Capture the cell that displays the provided text and extract its (x, y) central coordinate. 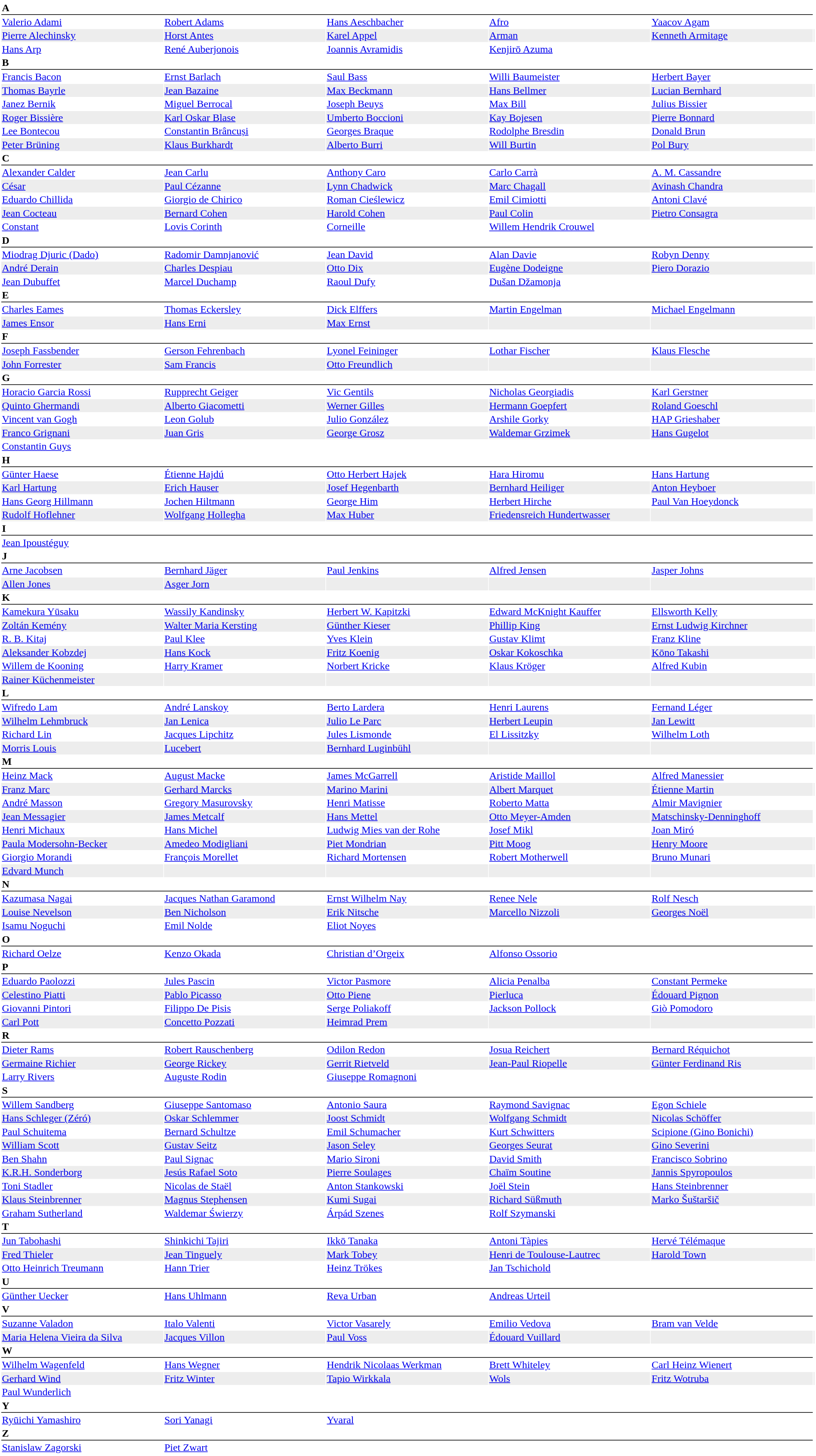
Roberto Matta (569, 803)
Édouard Vuillard (569, 1337)
Yvaral (407, 1420)
Jan Tschichold (569, 1268)
Jules Lismonde (407, 734)
Saul Bass (407, 77)
Hans Arp (82, 49)
Josua Reichert (569, 1049)
Rodolphe Bresdin (569, 131)
L (407, 693)
Bernard Réquichot (732, 1049)
Horst Antes (244, 36)
Shinkichi Tajiri (244, 1241)
Jacques Villon (244, 1337)
Celestino Piatti (82, 995)
Arshile Gorky (569, 419)
Miguel Berrocal (244, 104)
K.R.H. Sonderborg (82, 1173)
Radomir Damnjanović (244, 255)
Anton Stankowski (407, 1186)
Lee Bontecou (82, 131)
Herbert W. Kapitzki (407, 612)
Roman Cieślewicz (407, 199)
Constant (82, 227)
Arman (569, 36)
César (82, 186)
Avinash Chandra (732, 186)
Larry Rivers (82, 1077)
Umberto Boccioni (407, 118)
Joseph Beuys (407, 104)
Eliot Noyes (407, 925)
Alicia Penalba (569, 981)
Charles Eames (82, 310)
Pierre Alechinsky (82, 36)
Carl Heinz Wienert (732, 1365)
Henri Matisse (407, 803)
B (407, 63)
Antonio Saura (407, 1105)
Waldemar Świerzy (244, 1213)
Joël Stein (569, 1186)
Bruno Munari (732, 857)
Anton Heyboer (732, 488)
Norbert Kricke (407, 666)
Zoltán Kemény (82, 625)
Gino Severini (732, 1145)
John Forrester (82, 364)
Emil Nolde (244, 925)
Sam Francis (244, 364)
George Him (407, 501)
Joost Schmidt (407, 1118)
Günter Haese (82, 474)
Quinto Ghermandi (82, 406)
Erik Nitsche (407, 912)
Charles Despiau (244, 268)
Berto Lardera (407, 708)
Oskar Kokoschka (569, 652)
Gerhard Wind (82, 1378)
Franz Kline (732, 639)
Josef Hegenbarth (407, 488)
Wilhelm Wagenfeld (82, 1365)
Chaïm Soutine (569, 1173)
Fritz Wotruba (732, 1378)
Jean-Paul Riopelle (569, 1063)
Jun Tabohashi (82, 1241)
Giorgio de Chirico (244, 199)
Günther Uecker (82, 1296)
Paul Cézanne (244, 186)
Wassily Kandinsky (244, 612)
Hans Gugelot (732, 433)
Heinz Trökes (407, 1268)
Walter Maria Kersting (244, 625)
Marino Marini (407, 789)
Will Burtin (569, 145)
Y (407, 1406)
Henry Moore (732, 844)
Amedeo Modigliani (244, 844)
Hans Steinbrenner (732, 1186)
Willi Baumeister (569, 77)
Jean David (407, 255)
Arne Jacobsen (82, 571)
F (407, 337)
Alan Davie (569, 255)
Pierluca (569, 995)
Rupprecht Geiger (244, 392)
Heinz Mack (82, 776)
Giorgio Morandi (82, 857)
Herbert Bayer (732, 77)
Aleksander Kobzdej (82, 652)
Stanislaw Zagorski (82, 1447)
Alfred Jensen (569, 571)
Kurt Schwitters (569, 1132)
Hans Georg Hillmann (82, 501)
Otto Piene (407, 995)
Wolfgang Schmidt (569, 1118)
O (407, 940)
Paul Colin (569, 213)
Bernhard Luginbühl (407, 748)
Bernard Cohen (244, 213)
Kenneth Armitage (732, 36)
Carl Pott (82, 1022)
Nicolas Schöffer (732, 1118)
Horacio Garcia Rossi (82, 392)
Wilhelm Loth (732, 734)
Jean Dubuffet (82, 282)
Michael Engelmann (732, 310)
Paula Modersohn-Becker (82, 844)
Henri de Toulouse-Lautrec (569, 1254)
Otto Meyer-Amden (569, 816)
Eduardo Chillida (82, 199)
Carlo Carrà (569, 173)
R (407, 1036)
Max Ernst (407, 323)
K (407, 598)
Vic Gentils (407, 392)
Dick Elffers (407, 310)
Edward McKnight Kauffer (569, 612)
Jean Ipoustéguy (82, 543)
André Derain (82, 268)
Bernhard Jäger (244, 571)
Jacques Nathan Garamond (244, 899)
André Lanskoy (244, 708)
Hara Hiromu (569, 474)
Tapio Wirkkala (407, 1378)
Paul Jenkins (407, 571)
Paul Schuitema (82, 1132)
Germaine Richier (82, 1063)
Alexander Calder (82, 173)
Hans Michel (244, 830)
Valerio Adami (82, 22)
Maria Helena Vieira da Silva (82, 1337)
Otto Dix (407, 268)
Günter Ferdinand Ris (732, 1063)
Thomas Eckersley (244, 310)
Matschinsky-Denninghoff (732, 816)
Paul Van Hoeydonck (732, 501)
Corneille (407, 227)
Morris Louis (82, 748)
Richard Süßmuth (569, 1199)
Richard Oelze (82, 953)
Kazumasa Nagai (82, 899)
Julius Bissier (732, 104)
Karl Gerstner (732, 392)
Jean Cocteau (82, 213)
Ernst Wilhelm Nay (407, 899)
Franz Marc (82, 789)
Roland Goeschl (732, 406)
Francis Bacon (82, 77)
Lovis Corinth (244, 227)
Rudolf Hoflehner (82, 515)
Egon Schiele (732, 1105)
Otto Heinrich Treumann (82, 1268)
Hans Kock (244, 652)
Hans Erni (244, 323)
Piet Zwart (244, 1447)
Victor Vasarely (407, 1323)
Herbert Hirche (569, 501)
Lyonel Feininger (407, 351)
Pitt Moog (569, 844)
Antoni Clavé (732, 199)
Lynn Chadwick (407, 186)
Georges Braque (407, 131)
Hans Mettel (407, 816)
Ernst Barlach (244, 77)
Max Beckmann (407, 90)
Scipione (Gino Bonichi) (732, 1132)
Louise Nevelson (82, 912)
Julio Le Parc (407, 721)
William Scott (82, 1145)
N (407, 885)
Alberto Burri (407, 145)
Erich Hauser (244, 488)
Joseph Fassbender (82, 351)
Alfred Kubin (732, 666)
Waldemar Grzimek (569, 433)
Robert Rauschenberg (244, 1049)
Italo Valenti (244, 1323)
Jean Messagier (82, 816)
Étienne Hajdú (244, 474)
Yves Klein (407, 639)
Bernhard Heiliger (569, 488)
Richard Mortensen (407, 857)
I (407, 529)
Günther Kieser (407, 625)
A (407, 8)
Marcello Nizzoli (569, 912)
Mark Tobey (407, 1254)
Kenjirō Azuma (569, 49)
Jason Seley (407, 1145)
Afro (569, 22)
Ellsworth Kelly (732, 612)
Yaacov Agam (732, 22)
R. B. Kitaj (82, 639)
Constantin Brâncuși (244, 131)
Gustav Klimt (569, 639)
Janez Bernik (82, 104)
Willem Hendrik Crouwel (569, 227)
Lothar Fischer (569, 351)
E (407, 295)
Robert Motherwell (569, 857)
Roger Bissière (82, 118)
Richard Lin (82, 734)
HAP Grieshaber (732, 419)
Juan Gris (244, 433)
Marc Chagall (569, 186)
D (407, 241)
Jesús Rafael Soto (244, 1173)
Friedensreich Hundertwasser (569, 515)
Heimrad Prem (407, 1022)
Kōno Takashi (732, 652)
Francisco Sobrino (732, 1159)
Harry Kramer (244, 666)
Sori Yanagi (244, 1420)
Hans Hartung (732, 474)
Jasper Johns (732, 571)
Jean Tinguely (244, 1254)
Georges Seurat (569, 1145)
George Grosz (407, 433)
Hans Aeschbacher (407, 22)
P (407, 967)
Raoul Dufy (407, 282)
Willem Sandberg (82, 1105)
Árpád Szenes (407, 1213)
M (407, 762)
Klaus Flesche (732, 351)
Édouard Pignon (732, 995)
Donald Brun (732, 131)
Kenzo Okada (244, 953)
August Macke (244, 776)
Alfonso Ossorio (569, 953)
Jean Carlu (244, 173)
Piet Mondrian (407, 844)
Aristide Maillol (569, 776)
Oskar Schlemmer (244, 1118)
Ben Nicholson (244, 912)
Rolf Nesch (732, 899)
Rainer Küchenmeister (82, 680)
Pietro Consagra (732, 213)
Emil Schumacher (407, 1132)
Joannis Avramidis (407, 49)
Hans Bellmer (569, 90)
H (407, 460)
Ernst Ludwig Kirchner (732, 625)
Bernard Schultze (244, 1132)
Wilhelm Lehmbruck (82, 721)
Magnus Stephensen (244, 1199)
Anthony Caro (407, 173)
Ben Shahn (82, 1159)
Emilio Vedova (569, 1323)
Hann Trier (244, 1268)
Karel Appel (407, 36)
Reva Urban (407, 1296)
Paul Signac (244, 1159)
W (407, 1351)
Serge Poliakoff (407, 1008)
Asger Jorn (244, 584)
Wifredo Lam (82, 708)
Robyn Denny (732, 255)
Otto Herbert Hajek (407, 474)
Dieter Rams (82, 1049)
Almir Mavignier (732, 803)
Hermann Goepfert (569, 406)
T (407, 1227)
Hendrik Nicolaas Werkman (407, 1365)
Piero Dorazio (732, 268)
Max Bill (569, 104)
Kamekura Yūsaku (82, 612)
Hans Schleger (Zéró) (82, 1118)
James Metcalf (244, 816)
René Auberjonois (244, 49)
Nicholas Georgiadis (569, 392)
Thomas Bayrle (82, 90)
Victor Pasmore (407, 981)
Dušan Džamonja (569, 282)
Brett Whiteley (569, 1365)
Hans Uhlmann (244, 1296)
James McGarrell (407, 776)
Otto Freundlich (407, 364)
A. M. Cassandre (732, 173)
Marko Šuštaršič (732, 1199)
Raymond Savignac (569, 1105)
Ludwig Mies van der Rohe (407, 830)
Ryūichi Yamashiro (82, 1420)
V (407, 1310)
Hervé Télémaque (732, 1241)
Jan Lenica (244, 721)
Gustav Seitz (244, 1145)
Bram van Velde (732, 1323)
Christian d’Orgeix (407, 953)
Joan Miró (732, 830)
El Lissitzky (569, 734)
Gerrit Rietveld (407, 1063)
Vincent van Gogh (82, 419)
Antoni Tàpies (569, 1241)
James Ensor (82, 323)
Alfred Manessier (732, 776)
Rolf Szymanski (569, 1213)
Lucian Bernhard (732, 90)
Fred Thieler (82, 1254)
Harold Cohen (407, 213)
Renee Nele (569, 899)
Kumi Sugai (407, 1199)
Allen Jones (82, 584)
C (407, 158)
Julio González (407, 419)
Constant Permeke (732, 981)
Kay Bojesen (569, 118)
Marcel Duchamp (244, 282)
U (407, 1282)
Albert Marquet (569, 789)
Franco Grignani (82, 433)
Alberto Giacometti (244, 406)
Concetto Pozzati (244, 1022)
Isamu Noguchi (82, 925)
Martin Engelman (569, 310)
Auguste Rodin (244, 1077)
Georges Noël (732, 912)
Paul Klee (244, 639)
Jules Pascin (244, 981)
Jacques Lipchitz (244, 734)
G (407, 378)
Robert Adams (244, 22)
David Smith (569, 1159)
Nicolas de Staël (244, 1186)
Mario Sironi (407, 1159)
Klaus Burkhardt (244, 145)
Gregory Masurovsky (244, 803)
Pierre Bonnard (732, 118)
Fritz Koenig (407, 652)
Pablo Picasso (244, 995)
Graham Sutherland (82, 1213)
Max Huber (407, 515)
Ikkō Tanaka (407, 1241)
Henri Michaux (82, 830)
Suzanne Valadon (82, 1323)
Constantin Guys (82, 447)
J (407, 556)
Eugène Dodeigne (569, 268)
Fritz Winter (244, 1378)
Hans Wegner (244, 1365)
Toni Stadler (82, 1186)
Werner Gilles (407, 406)
Gerson Fehrenbach (244, 351)
Pol Bury (732, 145)
Andreas Urteil (569, 1296)
Paul Voss (407, 1337)
Karl Hartung (82, 488)
Jackson Pollock (569, 1008)
Giuseppe Romagnoni (407, 1077)
Étienne Martin (732, 789)
André Masson (82, 803)
Paul Wunderlich (82, 1392)
Gerhard Marcks (244, 789)
Filippo De Pisis (244, 1008)
Eduardo Paolozzi (82, 981)
Josef Mikl (569, 830)
Jochen Hiltmann (244, 501)
George Rickey (244, 1063)
Wolfgang Hollegha (244, 515)
Harold Town (732, 1254)
Miodrag Djuric (Dado) (82, 255)
Emil Cimiotti (569, 199)
Klaus Kröger (569, 666)
Wols (569, 1378)
Jan Lewitt (732, 721)
Z (407, 1434)
S (407, 1091)
Giovanni Pintori (82, 1008)
Peter Brüning (82, 145)
Willem de Kooning (82, 666)
Jannis Spyropoulos (732, 1173)
Pierre Soulages (407, 1173)
Herbert Leupin (569, 721)
Giò Pomodoro (732, 1008)
Leon Golub (244, 419)
Jean Bazaine (244, 90)
Giuseppe Santomaso (244, 1105)
Odilon Redon (407, 1049)
Lucebert (244, 748)
Edvard Munch (82, 871)
Phillip King (569, 625)
Henri Laurens (569, 708)
Klaus Steinbrenner (82, 1199)
Karl Oskar Blase (244, 118)
François Morellet (244, 857)
Fernand Léger (732, 708)
